Detect which cell encompasses the target text, then output its (x, y) center coordinate. 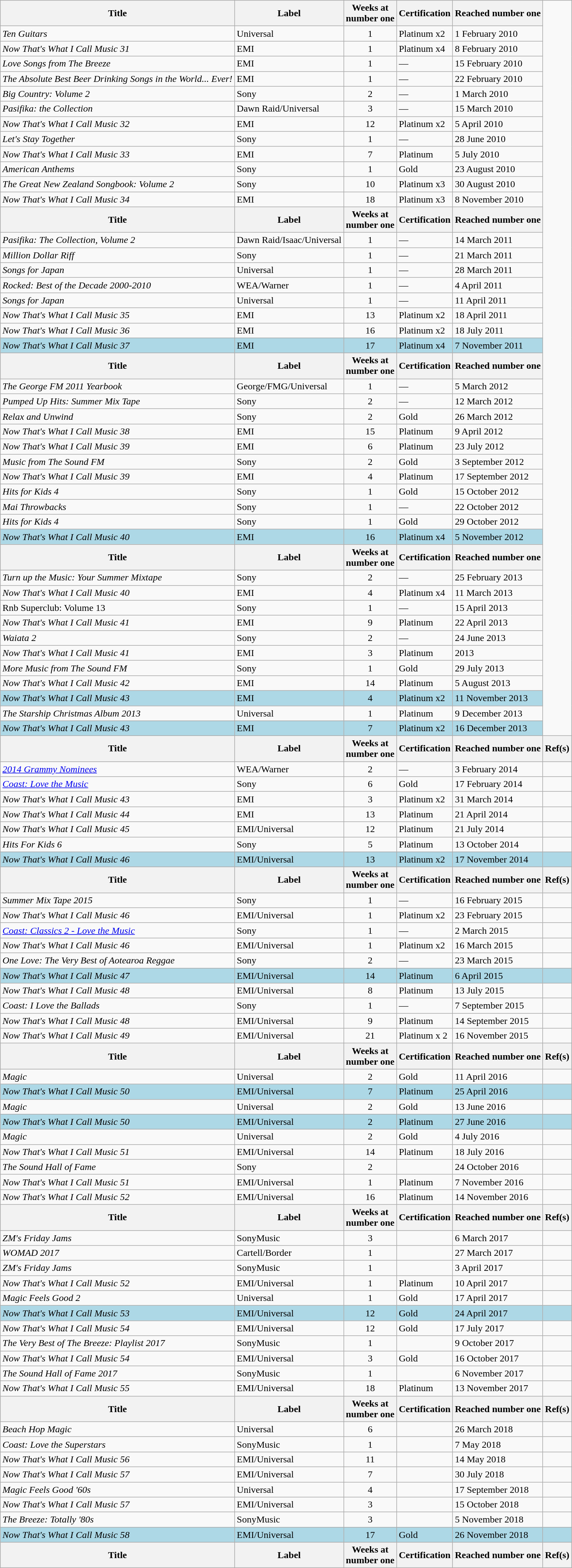
27 June 2016 (498, 1122)
3 April 2017 (498, 1268)
1 February 2010 (498, 34)
12 March 2012 (498, 401)
15 April 2013 (498, 608)
The Absolute Best Beer Drinking Songs in the World... Ever! (117, 79)
26 March 2012 (498, 416)
Pasifika: the Collection (117, 109)
16 October 2017 (498, 1358)
Coast: Love the Superstars (117, 1444)
The Sound Hall of Fame 2017 (117, 1373)
The Sound Hall of Fame (117, 1167)
3 September 2012 (498, 462)
11 March 2013 (498, 593)
7 September 2015 (498, 1006)
21 March 2011 (498, 255)
9 April 2012 (498, 431)
Magic Feels Good '60s (117, 1490)
The Starship Christmas Album 2013 (117, 713)
2013 (498, 653)
28 March 2011 (498, 270)
Now That's What I Call Music 33 (117, 154)
One Love: The Very Best of Aotearoa Reggae (117, 960)
Now That's What I Call Music 31 (117, 49)
Waiata 2 (117, 638)
6 March 2017 (498, 1238)
15 March 2010 (498, 109)
Music from The Sound FM (117, 462)
3 February 2014 (498, 769)
30 August 2010 (498, 184)
17 September 2018 (498, 1490)
10 (370, 184)
23 February 2015 (498, 915)
5 November 2012 (498, 537)
8 (370, 991)
15 February 2010 (498, 64)
6 April 2015 (498, 975)
11 April 2011 (498, 300)
24 June 2013 (498, 638)
Million Dollar Riff (117, 255)
24 April 2017 (498, 1313)
Magic Feels Good 2 (117, 1298)
15 (370, 431)
14 November 2016 (498, 1197)
Love Songs from The Breeze (117, 64)
Now That's What I Call Music 47 (117, 975)
22 April 2013 (498, 623)
25 February 2013 (498, 578)
7 November 2011 (498, 345)
10 April 2017 (498, 1283)
Now That's What I Call Music 55 (117, 1388)
17 February 2014 (498, 784)
Cartell/Border (289, 1253)
17 November 2014 (498, 859)
Now That's What I Call Music 38 (117, 431)
11 (370, 1459)
14 March 2011 (498, 240)
Now That's What I Call Music 42 (117, 683)
2014 Grammy Nominees (117, 769)
Now That's What I Call Music 45 (117, 829)
The Breeze: Totally '80s (117, 1520)
Now That's What I Call Music 53 (117, 1313)
Hits For Kids 6 (117, 844)
13 June 2016 (498, 1107)
29 October 2012 (498, 522)
Pumped Up Hits: Summer Mix Tape (117, 401)
28 June 2010 (498, 139)
5 March 2012 (498, 386)
Ten Guitars (117, 34)
Let's Stay Together (117, 139)
Pasifika: The Collection, Volume 2 (117, 240)
14 September 2015 (498, 1021)
Now That's What I Call Music 49 (117, 1036)
The George FM 2011 Yearbook (117, 386)
Now That's What I Call Music 44 (117, 814)
Relax and Unwind (117, 416)
27 March 2017 (498, 1253)
15 October 2018 (498, 1505)
Summer Mix Tape 2015 (117, 900)
Coast: I Love the Ballads (117, 1006)
15 October 2012 (498, 492)
Coast: Love the Music (117, 784)
22 October 2012 (498, 507)
18 July 2011 (498, 330)
WOMAD 2017 (117, 1253)
Mai Throwbacks (117, 507)
17 April 2017 (498, 1298)
2 March 2015 (498, 930)
5 April 2010 (498, 124)
23 March 2015 (498, 960)
Dawn Raid/Universal (289, 109)
Platinum x 2 (425, 1036)
7 May 2018 (498, 1444)
26 March 2018 (498, 1429)
4 April 2011 (498, 285)
Turn up the Music: Your Summer Mixtape (117, 578)
Now That's What I Call Music 58 (117, 1535)
14 May 2018 (498, 1459)
16 March 2015 (498, 945)
Big Country: Volume 2 (117, 94)
5 (370, 844)
17 July 2017 (498, 1328)
16 November 2015 (498, 1036)
Rocked: Best of the Decade 2000-2010 (117, 285)
13 November 2017 (498, 1388)
7 November 2016 (498, 1182)
More Music from The Sound FM (117, 668)
13 July 2015 (498, 991)
21 April 2014 (498, 814)
Now That's What I Call Music 36 (117, 330)
31 March 2014 (498, 799)
5 August 2013 (498, 683)
21 July 2014 (498, 829)
American Anthems (117, 169)
Dawn Raid/Isaac/Universal (289, 240)
Now That's What I Call Music 34 (117, 199)
16 December 2013 (498, 728)
5 July 2010 (498, 154)
23 August 2010 (498, 169)
18 July 2016 (498, 1152)
Beach Hop Magic (117, 1429)
Now That's What I Call Music 56 (117, 1459)
16 February 2015 (498, 900)
George/FMG/Universal (289, 386)
Rnb Superclub: Volume 13 (117, 608)
1 March 2010 (498, 94)
Now That's What I Call Music 35 (117, 315)
4 July 2016 (498, 1137)
21 (370, 1036)
The Great New Zealand Songbook: Volume 2 (117, 184)
Now That's What I Call Music 37 (117, 345)
18 April 2011 (498, 315)
11 April 2016 (498, 1077)
23 July 2012 (498, 446)
25 April 2016 (498, 1092)
13 October 2014 (498, 844)
17 September 2012 (498, 477)
The Very Best of The Breeze: Playlist 2017 (117, 1343)
Coast: Classics 2 - Love the Music (117, 930)
8 November 2010 (498, 199)
22 February 2010 (498, 79)
9 December 2013 (498, 713)
Now That's What I Call Music 32 (117, 124)
26 November 2018 (498, 1535)
5 November 2018 (498, 1520)
8 February 2010 (498, 49)
24 October 2016 (498, 1167)
9 October 2017 (498, 1343)
6 November 2017 (498, 1373)
29 July 2013 (498, 668)
30 July 2018 (498, 1474)
11 November 2013 (498, 698)
